Detect which cell encompasses the target text, then output its (X, Y) center coordinate. 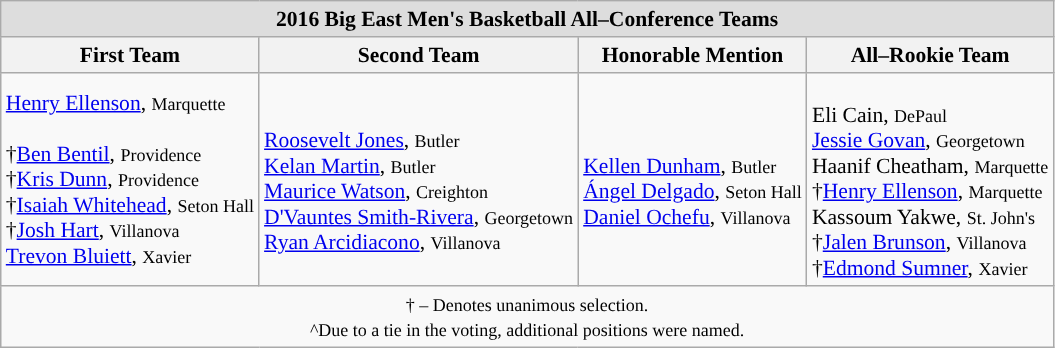
Second Team (418, 55)
Henry Ellenson, Marquette†Ben Bentil, Providence †Kris Dunn, Providence †Isaiah Whitehead, Seton Hall †Josh Hart, Villanova Trevon Bluiett, Xavier (130, 179)
Honorable Mention (692, 55)
2016 Big East Men's Basketball All–Conference Teams (528, 19)
Roosevelt Jones, Butler Kelan Martin, Butler Maurice Watson, Creighton D'Vauntes Smith-Rivera, Georgetown Ryan Arcidiacono, Villanova (418, 179)
† – Denotes unanimous selection.^Due to a tie in the voting, additional positions were named. (528, 318)
Kellen Dunham, Butler Ángel Delgado, Seton Hall Daniel Ochefu, Villanova (692, 179)
All–Rookie Team (930, 55)
First Team (130, 55)
